Detect which cell encompasses the target text, then output its [X, Y] center coordinate. 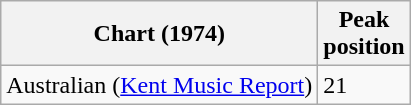
Chart (1974) [160, 34]
Australian (Kent Music Report) [160, 85]
Peakposition [364, 34]
21 [364, 85]
